Detect which cell encompasses the target text, then output its (x, y) center coordinate. 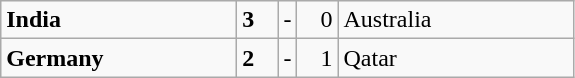
Australia (456, 20)
2 (258, 58)
0 (318, 20)
Germany (119, 58)
3 (258, 20)
India (119, 20)
1 (318, 58)
Qatar (456, 58)
